From the cell containing the given text, extract its center point as [x, y] coordinate. 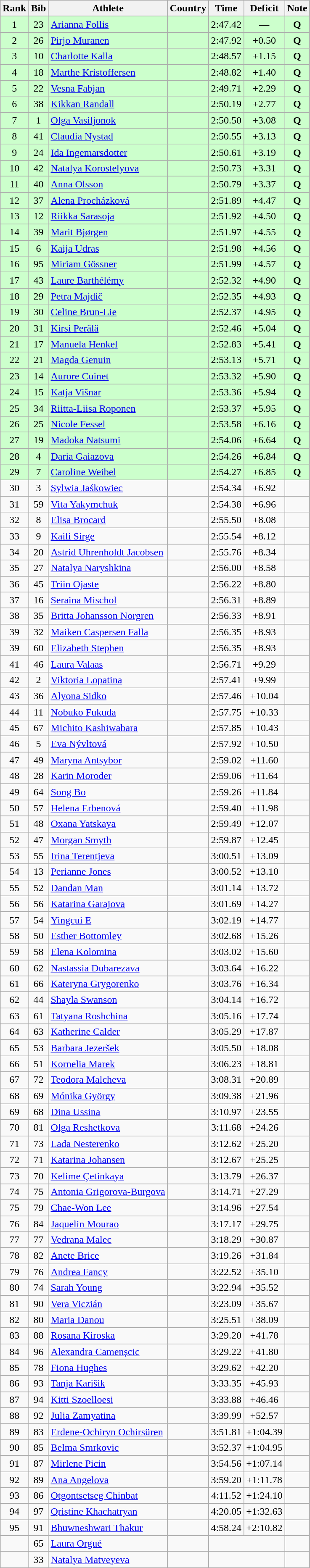
+3.08 [264, 120]
2:49.71 [226, 88]
+6.84 [264, 456]
+3.19 [264, 152]
+16.72 [264, 1000]
3:00.52 [226, 872]
Bib [39, 8]
Teodora Malcheva [108, 1080]
+13.09 [264, 856]
Tanja Karišik [108, 1384]
Petra Majdič [108, 296]
2:47.92 [226, 40]
Esther Bottomley [108, 936]
3:19.26 [226, 1256]
Yingcui E [108, 920]
+10.50 [264, 744]
Anna Olsson [108, 184]
+12.45 [264, 840]
3:14.71 [226, 1192]
Natalya Matveyeva [108, 1560]
3:14.96 [226, 1208]
4:11.52 [226, 1496]
2:57.75 [226, 712]
Marit Bjørgen [108, 232]
Alena Procházková [108, 200]
+4.55 [264, 232]
Manuela Henkel [108, 344]
3:33.35 [226, 1384]
Irina Terentjeva [108, 856]
3:52.37 [226, 1447]
2:56.22 [226, 584]
+6.96 [264, 504]
+4.95 [264, 312]
3:04.14 [226, 1000]
Shayla Swanson [108, 1000]
+4.50 [264, 216]
Andrea Fancy [108, 1272]
+25.25 [264, 1160]
3:54.56 [226, 1463]
Maryna Antsybor [108, 760]
2:50.61 [226, 152]
2:59.26 [226, 792]
Aurore Cuinet [108, 376]
Miriam Gössner [108, 264]
3:12.62 [226, 1144]
2:48.82 [226, 72]
2:50.19 [226, 104]
Vita Yakymchuk [108, 504]
+16.22 [264, 968]
Rank [14, 8]
+4.90 [264, 280]
3:39.99 [226, 1415]
Pirjo Muranen [108, 40]
+3.31 [264, 168]
+14.27 [264, 904]
Laure Barthélémy [108, 280]
2:52.83 [226, 344]
+1:32.63 [264, 1512]
2:56.00 [226, 568]
3:22.52 [226, 1272]
Olga Reshetkova [108, 1128]
Laura Orgué [108, 1544]
+17.87 [264, 1032]
3:09.38 [226, 1096]
Morgan Smyth [108, 840]
Otgontsetseg Chinbat [108, 1496]
Erdene-Ochiryn Ochirsüren [108, 1431]
2:59.87 [226, 840]
+10.33 [264, 712]
+2.29 [264, 88]
Katherine Calder [108, 1032]
Katarina Garajova [108, 904]
3:01.14 [226, 888]
3:03.64 [226, 968]
+8.91 [264, 616]
Katarina Johansen [108, 1160]
+24.26 [264, 1128]
+4.57 [264, 264]
2:57.85 [226, 728]
+3.37 [264, 184]
3:22.94 [226, 1288]
+5.94 [264, 392]
3:05.50 [226, 1048]
Country [188, 8]
+45.93 [264, 1384]
2:51.99 [226, 264]
Elisa Brocard [108, 520]
+27.54 [264, 1208]
+13.72 [264, 888]
2:52.37 [226, 312]
2:59.02 [226, 760]
Riitta-Liisa Roponen [108, 408]
+1:11.78 [264, 1479]
+10.43 [264, 728]
+30.87 [264, 1240]
+11.84 [264, 792]
+12.07 [264, 824]
2:53.36 [226, 392]
Rosana Kiroska [108, 1336]
2:57.46 [226, 696]
+17.74 [264, 1016]
Athlete [108, 8]
Anete Brice [108, 1256]
2:59.49 [226, 824]
Kitti Szoelloesi [108, 1400]
3:33.88 [226, 1400]
+6.16 [264, 424]
+3.13 [264, 136]
2:52.46 [226, 328]
Marthe Kristoffersen [108, 72]
Viktoria Lopatina [108, 680]
Charlotte Kalla [108, 56]
Natalya Naryshkina [108, 568]
Sylwia Jaśkowiec [108, 488]
Celine Brun-Lie [108, 312]
2:54.06 [226, 440]
Kikkan Randall [108, 104]
Fiona Hughes [108, 1368]
+1:07.14 [264, 1463]
+35.52 [264, 1288]
Caroline Weibel [108, 472]
Julia Zamyatina [108, 1415]
2:51.92 [226, 216]
3:05.29 [226, 1032]
Michito Kashiwabara [108, 728]
+21.96 [264, 1096]
+16.34 [264, 984]
+29.75 [264, 1224]
Astrid Uhrenholdt Jacobsen [108, 552]
2:59.06 [226, 776]
Maiken Caspersen Falla [108, 632]
97 [39, 1512]
2:53.58 [226, 424]
Belma Smrkovic [108, 1447]
+23.55 [264, 1112]
+52.57 [264, 1415]
Claudia Nystad [108, 136]
3:17.17 [226, 1224]
+11.98 [264, 808]
+2.77 [264, 104]
+26.37 [264, 1176]
Arianna Follis [108, 24]
+1:24.10 [264, 1496]
Deficit [264, 8]
Mónika György [108, 1096]
2:55.54 [226, 536]
3:11.68 [226, 1128]
+5.95 [264, 408]
+5.90 [264, 376]
3:03.76 [226, 984]
+5.71 [264, 360]
+4.93 [264, 296]
Lada Nesterenko [108, 1144]
Qristine Khachatryan [108, 1512]
Maria Danou [108, 1320]
2:50.73 [226, 168]
2:54.34 [226, 488]
4:58.24 [226, 1528]
2:56.31 [226, 600]
Laura Valaas [108, 664]
Time [226, 8]
Alyona Sidko [108, 696]
Vera Viczián [108, 1304]
+5.41 [264, 344]
2:52.32 [226, 280]
Olga Vasiljonok [108, 120]
+5.04 [264, 328]
2:53.13 [226, 360]
2:53.37 [226, 408]
+8.08 [264, 520]
Helena Erbenová [108, 808]
2:55.50 [226, 520]
Oxana Yatskaya [108, 824]
+8.12 [264, 536]
Kornelia Marek [108, 1064]
2:48.57 [226, 56]
+31.84 [264, 1256]
3:13.79 [226, 1176]
+35.67 [264, 1304]
+46.46 [264, 1400]
3:51.81 [226, 1431]
3:10.97 [226, 1112]
Perianne Jones [108, 872]
+8.89 [264, 600]
+9.99 [264, 680]
+2:10.82 [264, 1528]
3:59.20 [226, 1479]
Kirsi Perälä [108, 328]
3:29.62 [226, 1368]
+1:04.95 [264, 1447]
Ana Angelova [108, 1479]
+8.80 [264, 584]
Madoka Natsumi [108, 440]
Mirlene Picin [108, 1463]
+27.29 [264, 1192]
Ida Ingemarsdotter [108, 152]
+42.20 [264, 1368]
Song Bo [108, 792]
96 [39, 1352]
Note [297, 8]
Karin Moroder [108, 776]
3:25.51 [226, 1320]
Antonia Grigorova-Burgova [108, 1192]
Kateryna Grygorenko [108, 984]
40 [39, 184]
Daria Gaiazova [108, 456]
+1.40 [264, 72]
Elena Kolomina [108, 952]
Riikka Sarasoja [108, 216]
+35.10 [264, 1272]
Seraina Mischol [108, 600]
+15.26 [264, 936]
Nastassia Dubarezava [108, 968]
+11.64 [264, 776]
Jaquelin Mourao [108, 1224]
— [264, 24]
+10.04 [264, 696]
Magda Genuin [108, 360]
3:29.22 [226, 1352]
2:51.98 [226, 248]
2:51.97 [226, 232]
Dandan Man [108, 888]
+4.47 [264, 200]
Triin Ojaste [108, 584]
3:29.20 [226, 1336]
2:54.27 [226, 472]
+9.29 [264, 664]
+4.56 [264, 248]
+8.34 [264, 552]
2:54.26 [226, 456]
Vesna Fabjan [108, 88]
2:51.89 [226, 200]
2:53.32 [226, 376]
2:50.55 [226, 136]
+14.77 [264, 920]
Sarah Young [108, 1288]
+11.60 [264, 760]
+25.20 [264, 1144]
3:12.67 [226, 1160]
2:52.35 [226, 296]
3:00.51 [226, 856]
3:08.31 [226, 1080]
+20.89 [264, 1080]
2:55.76 [226, 552]
Elizabeth Stephen [108, 648]
Katja Višnar [108, 392]
+1:04.39 [264, 1431]
+15.60 [264, 952]
2:56.71 [226, 664]
Nicole Fessel [108, 424]
2:50.50 [226, 120]
Britta Johansson Norgren [108, 616]
2:59.40 [226, 808]
3:06.23 [226, 1064]
2:57.41 [226, 680]
3:01.69 [226, 904]
3:03.02 [226, 952]
Bhuwneshwari Thakur [108, 1528]
+1.15 [264, 56]
Kelime Çetinkaya [108, 1176]
Vedrana Malec [108, 1240]
Alexandra Camenșcic [108, 1352]
Chae-Won Lee [108, 1208]
+13.10 [264, 872]
+0.50 [264, 40]
3:05.16 [226, 1016]
Dina Ussina [108, 1112]
Natalya Korostelyova [108, 168]
Kaija Udras [108, 248]
Barbara Jezeršek [108, 1048]
3:02.68 [226, 936]
3:18.29 [226, 1240]
+6.92 [264, 488]
2:56.33 [226, 616]
4:20.05 [226, 1512]
Nobuko Fukuda [108, 712]
+41.78 [264, 1336]
+18.08 [264, 1048]
Kaili Sirge [108, 536]
+8.58 [264, 568]
Eva Nývltová [108, 744]
2:57.92 [226, 744]
2:50.79 [226, 184]
+41.80 [264, 1352]
3:23.09 [226, 1304]
+18.81 [264, 1064]
+6.64 [264, 440]
Tatyana Roshchina [108, 1016]
+6.85 [264, 472]
3:02.19 [226, 920]
2:47.42 [226, 24]
+38.09 [264, 1320]
2:54.38 [226, 504]
